For the text-containing cell, return its midpoint in (X, Y) coordinate format. 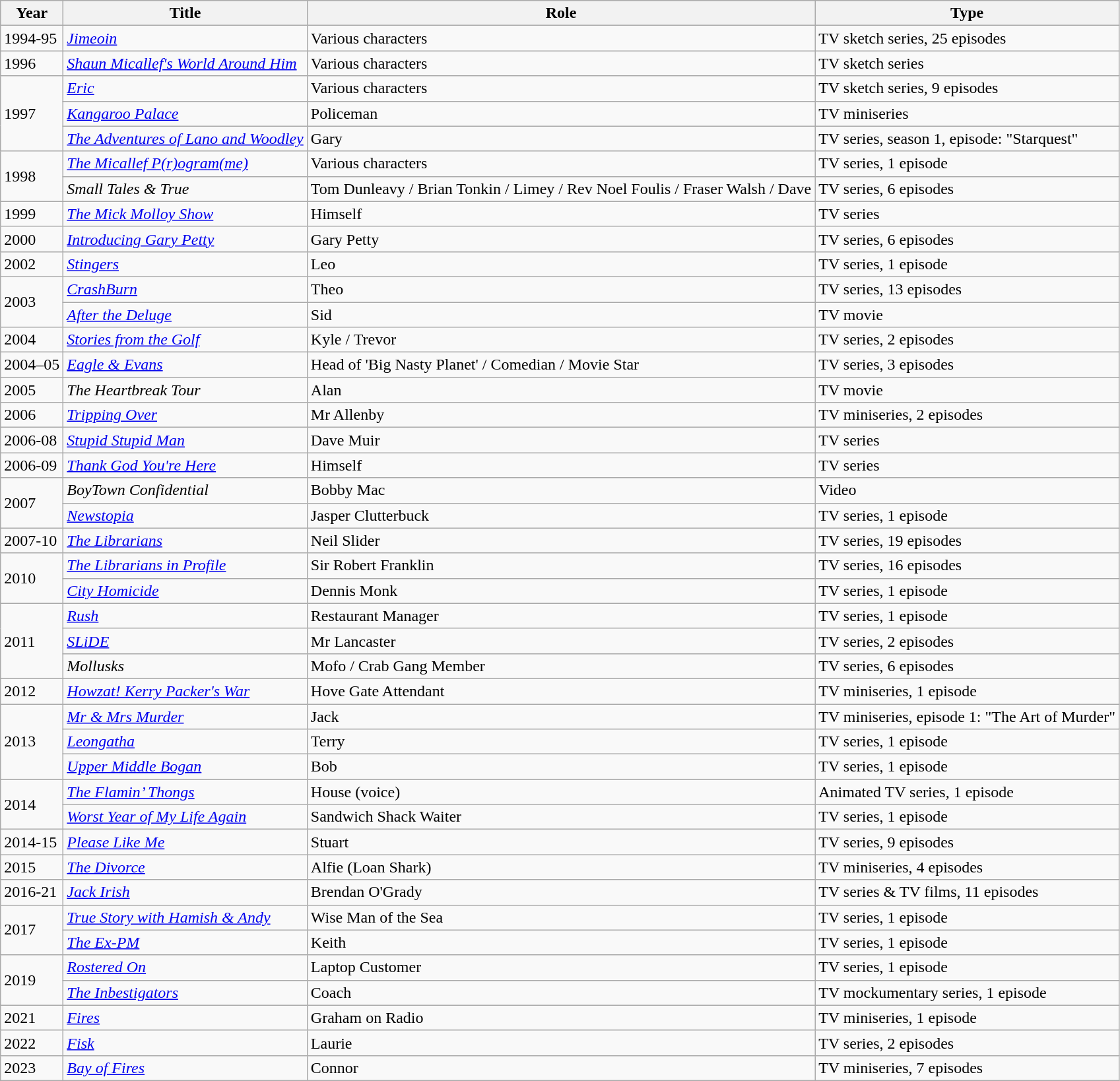
TV series, 19 episodes (968, 540)
The Librarians in Profile (185, 566)
1996 (32, 63)
BoyTown Confidential (185, 490)
2006 (32, 415)
Head of 'Big Nasty Planet' / Comedian / Movie Star (561, 365)
The Ex-PM (185, 942)
Jack (561, 716)
Mr Allenby (561, 415)
2004 (32, 340)
Eagle & Evans (185, 365)
TV sketch series (968, 63)
The Librarians (185, 540)
Leo (561, 264)
2022 (32, 1043)
Rush (185, 616)
2000 (32, 239)
Tom Dunleavy / Brian Tonkin / Limey / Rev Noel Foulis / Fraser Walsh / Dave (561, 189)
After the Deluge (185, 315)
Jack Irish (185, 892)
TV mockumentary series, 1 episode (968, 993)
Gary (561, 139)
Newstopia (185, 515)
TV series, 9 episodes (968, 842)
Policeman (561, 114)
2007 (32, 503)
1999 (32, 214)
Role (561, 13)
TV series & TV films, 11 episodes (968, 892)
2002 (32, 264)
The Inbestigators (185, 993)
2003 (32, 302)
TV miniseries, 2 episodes (968, 415)
TV miniseries, 7 episodes (968, 1068)
Sir Robert Franklin (561, 566)
2013 (32, 741)
Year (32, 13)
2016-21 (32, 892)
Jimeoin (185, 38)
Fires (185, 1018)
The Divorce (185, 867)
1994-95 (32, 38)
Small Tales & True (185, 189)
Kangaroo Palace (185, 114)
The Mick Molloy Show (185, 214)
Bob (561, 767)
Alfie (Loan Shark) (561, 867)
City Homicide (185, 591)
2014-15 (32, 842)
Laptop Customer (561, 967)
Please Like Me (185, 842)
TV series, 16 episodes (968, 566)
Tripping Over (185, 415)
Sid (561, 315)
Howzat! Kerry Packer's War (185, 691)
2017 (32, 930)
Bobby Mac (561, 490)
Bay of Fires (185, 1068)
Introducing Gary Petty (185, 239)
Mollusks (185, 666)
True Story with Hamish & Andy (185, 917)
Stories from the Golf (185, 340)
2004–05 (32, 365)
Laurie (561, 1043)
2007-10 (32, 540)
2019 (32, 980)
Video (968, 490)
The Adventures of Lano and Woodley (185, 139)
Wise Man of the Sea (561, 917)
CrashBurn (185, 289)
Mr & Mrs Murder (185, 716)
Thank God You're Here (185, 465)
TV series, 13 episodes (968, 289)
Theo (561, 289)
Stingers (185, 264)
TV miniseries, episode 1: "The Art of Murder" (968, 716)
Kyle / Trevor (561, 340)
Rostered On (185, 967)
Graham on Radio (561, 1018)
Animated TV series, 1 episode (968, 792)
Gary Petty (561, 239)
Upper Middle Bogan (185, 767)
Mofo / Crab Gang Member (561, 666)
1997 (32, 114)
Alan (561, 390)
2015 (32, 867)
2012 (32, 691)
Stuart (561, 842)
Connor (561, 1068)
2006-08 (32, 440)
2010 (32, 578)
Mr Lancaster (561, 641)
Dave Muir (561, 440)
Brendan O'Grady (561, 892)
The Flamin’ Thongs (185, 792)
Jasper Clutterbuck (561, 515)
Keith (561, 942)
Restaurant Manager (561, 616)
Hove Gate Attendant (561, 691)
SLiDE (185, 641)
The Heartbreak Tour (185, 390)
The Micallef P(r)ogram(me) (185, 164)
2021 (32, 1018)
Shaun Micallef's World Around Him (185, 63)
TV miniseries (968, 114)
TV series, 3 episodes (968, 365)
House (voice) (561, 792)
Sandwich Shack Waiter (561, 817)
Worst Year of My Life Again (185, 817)
Coach (561, 993)
TV sketch series, 25 episodes (968, 38)
TV miniseries, 4 episodes (968, 867)
2005 (32, 390)
Type (968, 13)
2006-09 (32, 465)
Leongatha (185, 742)
Dennis Monk (561, 591)
TV sketch series, 9 episodes (968, 88)
2023 (32, 1068)
1998 (32, 176)
Stupid Stupid Man (185, 440)
Eric (185, 88)
Title (185, 13)
2014 (32, 804)
Terry (561, 742)
2011 (32, 641)
Fisk (185, 1043)
Neil Slider (561, 540)
TV series, season 1, episode: "Starquest" (968, 139)
